Identify which cell holds the provided text, then report its [x, y] central coordinate. 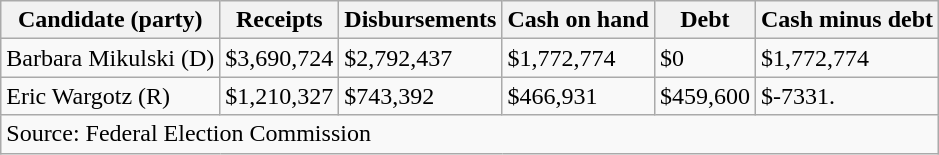
$2,792,437 [420, 58]
Debt [704, 20]
$-7331. [846, 96]
$3,690,724 [280, 58]
$459,600 [704, 96]
Barbara Mikulski (D) [110, 58]
Candidate (party) [110, 20]
Eric Wargotz (R) [110, 96]
Source: Federal Election Commission [470, 134]
$743,392 [420, 96]
Cash minus debt [846, 20]
Disbursements [420, 20]
Cash on hand [578, 20]
$0 [704, 58]
$1,210,327 [280, 96]
$466,931 [578, 96]
Receipts [280, 20]
